Locate the cell with the specified text and output its (x, y) center coordinate. 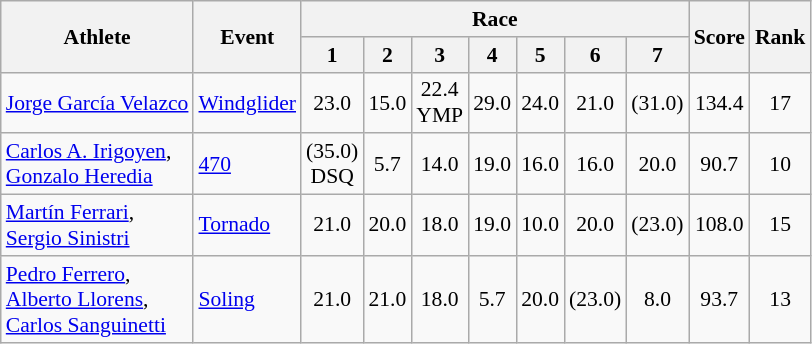
Race (495, 19)
134.4 (720, 102)
2 (387, 55)
29.0 (492, 102)
90.7 (720, 164)
22.4YMP (440, 102)
470 (247, 164)
93.7 (720, 300)
Pedro Ferrero, Alberto Llorens, Carlos Sanguinetti (98, 300)
Athlete (98, 36)
(31.0) (657, 102)
Jorge García Velazco (98, 102)
23.0 (332, 102)
7 (657, 55)
17 (780, 102)
3 (440, 55)
13 (780, 300)
14.0 (440, 164)
8.0 (657, 300)
4 (492, 55)
Tornado (247, 226)
(35.0)DSQ (332, 164)
Windglider (247, 102)
24.0 (540, 102)
Soling (247, 300)
5 (540, 55)
10.0 (540, 226)
15 (780, 226)
Rank (780, 36)
10 (780, 164)
1 (332, 55)
6 (595, 55)
15.0 (387, 102)
Event (247, 36)
Martín Ferrari, Sergio Sinistri (98, 226)
108.0 (720, 226)
Carlos A. Irigoyen, Gonzalo Heredia (98, 164)
Score (720, 36)
